Search for the cell housing the specified text and yield its (X, Y) center coordinate. 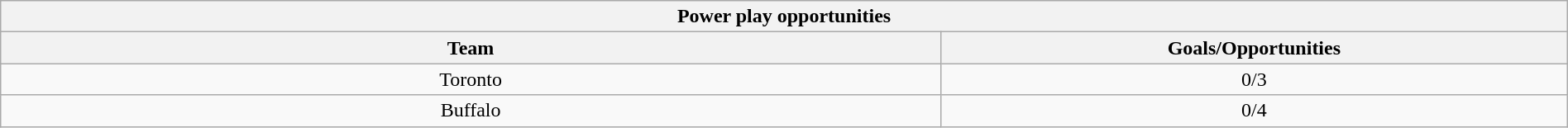
Power play opportunities (784, 17)
0/3 (1254, 79)
Team (471, 48)
0/4 (1254, 111)
Goals/Opportunities (1254, 48)
Toronto (471, 79)
Buffalo (471, 111)
